Return [x, y] of the center of cell containing provided text 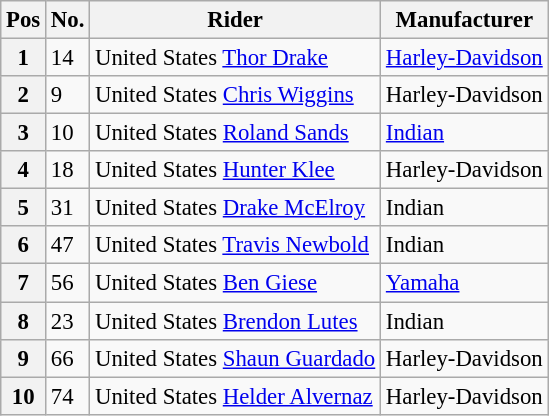
23 [68, 321]
14 [68, 58]
56 [68, 283]
United States Thor Drake [236, 58]
66 [68, 358]
United States Chris Wiggins [236, 95]
8 [24, 321]
United States Brendon Lutes [236, 321]
United States Roland Sands [236, 133]
3 [24, 133]
United States Shaun Guardado [236, 358]
United States Helder Alvernaz [236, 396]
Yamaha [464, 283]
1 [24, 58]
United States Drake McElroy [236, 208]
Rider [236, 20]
74 [68, 396]
2 [24, 95]
18 [68, 170]
4 [24, 170]
6 [24, 245]
5 [24, 208]
United States Travis Newbold [236, 245]
United States Hunter Klee [236, 170]
United States Ben Giese [236, 283]
Pos [24, 20]
47 [68, 245]
31 [68, 208]
7 [24, 283]
No. [68, 20]
Manufacturer [464, 20]
